Provide the (x, y) coordinate of the cell's center where the given text is located.  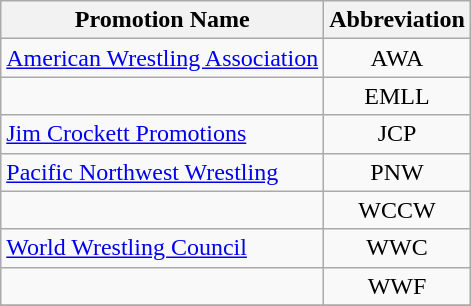
PNW (398, 172)
JCP (398, 134)
WCCW (398, 210)
Promotion Name (162, 20)
Pacific Northwest Wrestling (162, 172)
EMLL (398, 96)
AWA (398, 58)
Jim Crockett Promotions (162, 134)
World Wrestling Council (162, 248)
WWF (398, 286)
Abbreviation (398, 20)
WWC (398, 248)
American Wrestling Association (162, 58)
